Pinpoint the cell where the given text exists, returning its (x, y) midpoint coordinate. 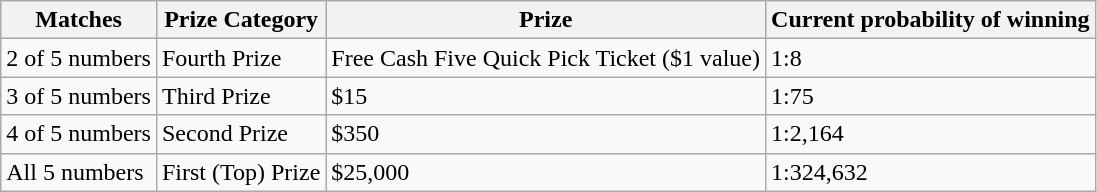
Third Prize (240, 96)
4 of 5 numbers (79, 134)
1:2,164 (931, 134)
Prize (546, 20)
3 of 5 numbers (79, 96)
Matches (79, 20)
Prize Category (240, 20)
Free Cash Five Quick Pick Ticket ($1 value) (546, 58)
1:324,632 (931, 172)
$350 (546, 134)
1:8 (931, 58)
$25,000 (546, 172)
Second Prize (240, 134)
All 5 numbers (79, 172)
2 of 5 numbers (79, 58)
Fourth Prize (240, 58)
First (Top) Prize (240, 172)
$15 (546, 96)
1:75 (931, 96)
Current probability of winning (931, 20)
